Return (x, y) of the center of cell containing provided text 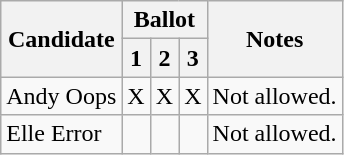
Notes (274, 39)
Elle Error (62, 134)
Ballot (164, 20)
2 (164, 58)
Candidate (62, 39)
1 (136, 58)
3 (193, 58)
Andy Oops (62, 96)
